Detect which cell encompasses the target text, then output its (x, y) center coordinate. 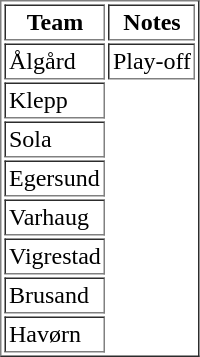
Sola (54, 140)
Brusand (54, 296)
Vigrestad (54, 256)
Varhaug (54, 218)
Egersund (54, 178)
Ålgård (54, 62)
Notes (152, 22)
Klepp (54, 100)
Team (54, 22)
Havørn (54, 334)
Play-off (152, 62)
